Capture the cell that displays the provided text and extract its (x, y) central coordinate. 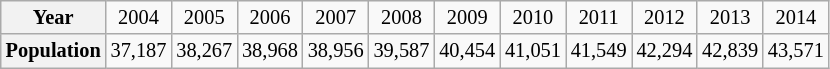
2010 (533, 17)
Year (54, 17)
2009 (467, 17)
42,839 (730, 51)
2004 (139, 17)
41,549 (599, 51)
37,187 (139, 51)
41,051 (533, 51)
2011 (599, 17)
2013 (730, 17)
2007 (336, 17)
38,267 (204, 51)
42,294 (665, 51)
2005 (204, 17)
2014 (796, 17)
38,968 (270, 51)
38,956 (336, 51)
Population (54, 51)
43,571 (796, 51)
2006 (270, 17)
2008 (402, 17)
40,454 (467, 51)
2012 (665, 17)
39,587 (402, 51)
